Return [X, Y] of the center of cell containing provided text 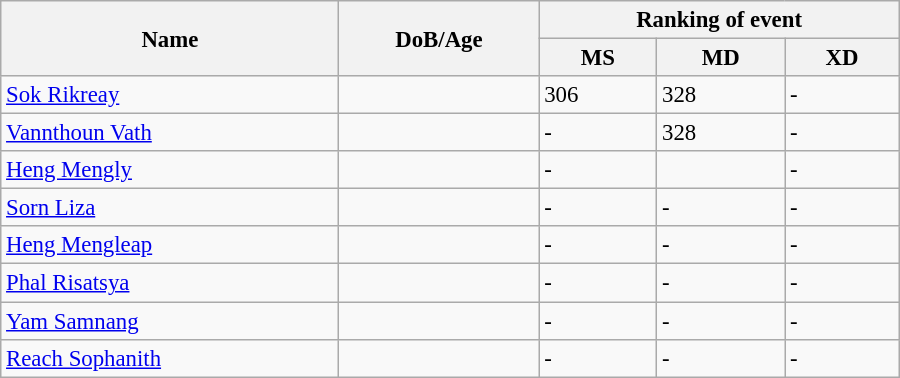
306 [598, 95]
DoB/Age [439, 38]
Reach Sophanith [170, 358]
Name [170, 38]
Sok Rikreay [170, 95]
MS [598, 58]
MD [721, 58]
Phal Risatsya [170, 283]
XD [842, 58]
Heng Mengly [170, 170]
Vannthoun Vath [170, 133]
Ranking of event [719, 20]
Heng Mengleap [170, 245]
Yam Samnang [170, 321]
Sorn Liza [170, 208]
